Detect which cell encompasses the target text, then output its (X, Y) center coordinate. 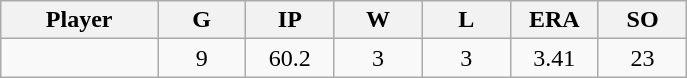
Player (80, 20)
60.2 (290, 58)
IP (290, 20)
G (202, 20)
L (466, 20)
23 (642, 58)
SO (642, 20)
9 (202, 58)
ERA (554, 20)
3.41 (554, 58)
W (378, 20)
